Pinpoint the cell where the given text exists, returning its [X, Y] midpoint coordinate. 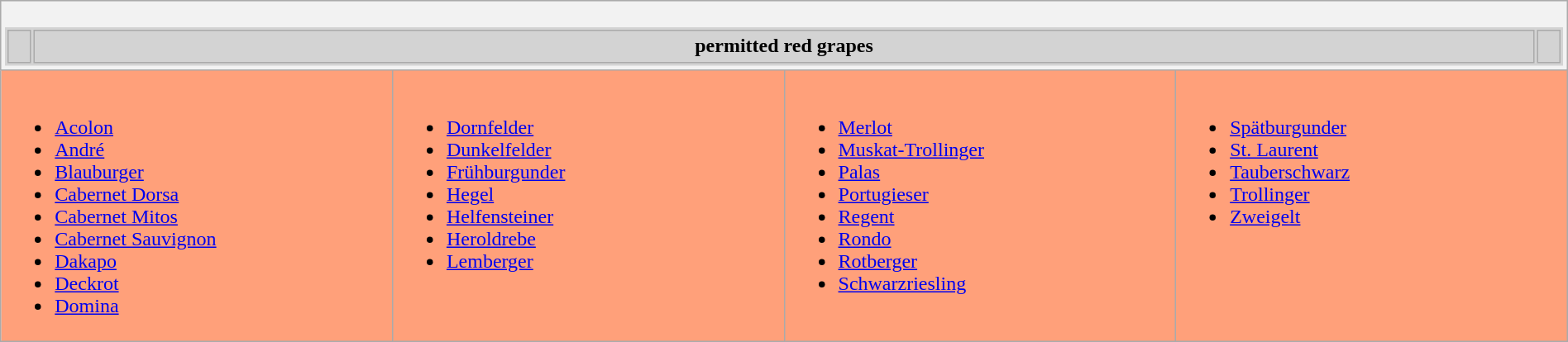
AcolonAndréBlauburgerCabernet DorsaCabernet MitosCabernet SauvignonDakapoDeckrotDomina [197, 205]
SpätburgunderSt. LaurentTauberschwarzTrollingerZweigelt [1372, 205]
MerlotMuskat-TrollingerPalasPortugieserRegentRondoRotbergerSchwarzriesling [980, 205]
DornfelderDunkelfelderFrühburgunderHegelHelfensteinerHeroldrebeLemberger [588, 205]
